Locate the cell with the specified text and output its [X, Y] center coordinate. 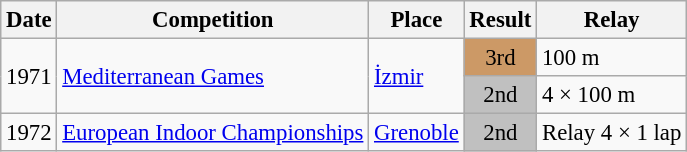
Mediterranean Games [213, 76]
Place [416, 20]
İzmir [416, 76]
Date [29, 20]
Relay [612, 20]
European Indoor Championships [213, 133]
3rd [500, 58]
Result [500, 20]
Grenoble [416, 133]
1971 [29, 76]
1972 [29, 133]
Competition [213, 20]
100 m [612, 58]
4 × 100 m [612, 95]
Relay 4 × 1 lap [612, 133]
